Provide the [X, Y] coordinate of the cell's center where the given text is located.  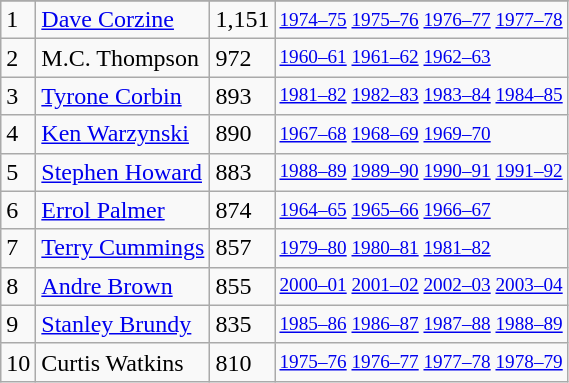
1981–82 1982–83 1983–84 1984–85 [421, 96]
835 [242, 324]
4 [18, 134]
Andre Brown [123, 286]
1975–76 1976–77 1977–78 1978–79 [421, 362]
874 [242, 210]
1985–86 1986–87 1987–88 1988–89 [421, 324]
10 [18, 362]
5 [18, 172]
883 [242, 172]
6 [18, 210]
1974–75 1975–76 1976–77 1977–78 [421, 20]
M.C. Thompson [123, 58]
1988–89 1989–90 1990–91 1991–92 [421, 172]
Stephen Howard [123, 172]
1979–80 1980–81 1981–82 [421, 248]
Terry Cummings [123, 248]
Curtis Watkins [123, 362]
7 [18, 248]
893 [242, 96]
2000–01 2001–02 2002–03 2003–04 [421, 286]
8 [18, 286]
855 [242, 286]
857 [242, 248]
Tyrone Corbin [123, 96]
1960–61 1961–62 1962–63 [421, 58]
810 [242, 362]
Dave Corzine [123, 20]
Stanley Brundy [123, 324]
Errol Palmer [123, 210]
1 [18, 20]
9 [18, 324]
1967–68 1968–69 1969–70 [421, 134]
972 [242, 58]
1,151 [242, 20]
1964–65 1965–66 1966–67 [421, 210]
2 [18, 58]
890 [242, 134]
Ken Warzynski [123, 134]
3 [18, 96]
